Identify which cell holds the provided text, then report its (X, Y) central coordinate. 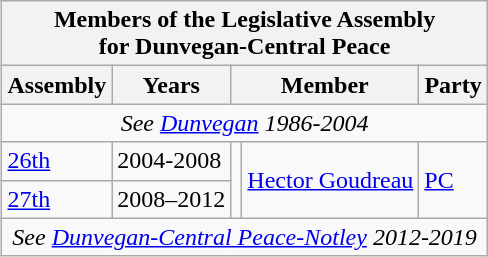
Assembly (57, 85)
27th (57, 199)
2004-2008 (172, 161)
Party (453, 85)
26th (57, 161)
Members of the Legislative Assembly for Dunvegan-Central Peace (244, 34)
See Dunvegan-Central Peace-Notley 2012-2019 (244, 237)
See Dunvegan 1986-2004 (244, 123)
2008–2012 (172, 199)
Hector Goudreau (330, 180)
Years (172, 85)
Member (325, 85)
PC (453, 180)
